Pinpoint the cell where the given text exists, returning its (x, y) midpoint coordinate. 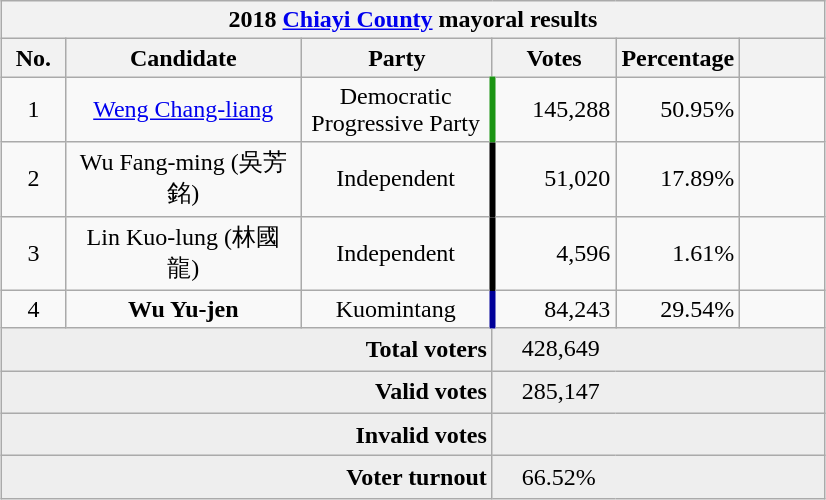
66.52% (658, 478)
29.54% (678, 309)
Lin Kuo-lung (林國龍) (183, 253)
Votes (554, 58)
Wu Yu-jen (183, 309)
Total voters (248, 350)
Wu Fang-ming (吳芳銘) (183, 179)
84,243 (554, 309)
1.61% (678, 253)
Democratic Progressive Party (396, 110)
285,147 (658, 392)
Invalid votes (248, 434)
2 (34, 179)
3 (34, 253)
Candidate (183, 58)
145,288 (554, 110)
50.95% (678, 110)
Kuomintang (396, 309)
Voter turnout (248, 478)
4 (34, 309)
Party (396, 58)
Percentage (678, 58)
1 (34, 110)
428,649 (658, 350)
Valid votes (248, 392)
Weng Chang-liang (183, 110)
No. (34, 58)
2018 Chiayi County mayoral results (414, 20)
4,596 (554, 253)
17.89% (678, 179)
51,020 (554, 179)
